Output the [x, y] coordinate of the center of the cell containing the given text.  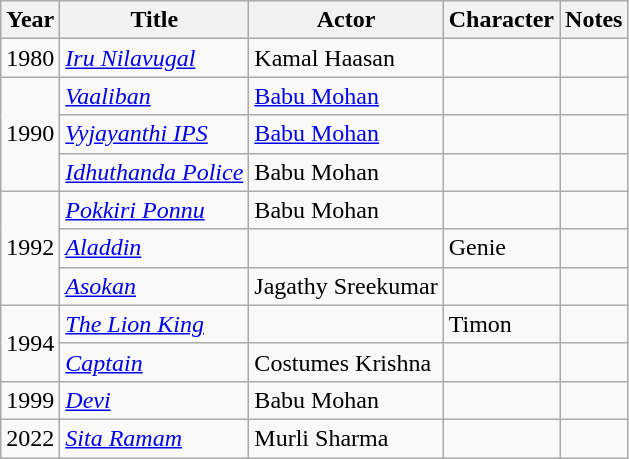
Iru Nilavugal [154, 58]
Title [154, 20]
Actor [346, 20]
Timon [501, 324]
Notes [594, 20]
Devi [154, 400]
Jagathy Sreekumar [346, 286]
The Lion King [154, 324]
2022 [30, 438]
Idhuthanda Police [154, 172]
Vyjayanthi IPS [154, 134]
Costumes Krishna [346, 362]
1999 [30, 400]
1990 [30, 134]
1980 [30, 58]
1992 [30, 248]
Pokkiri Ponnu [154, 210]
Character [501, 20]
Captain [154, 362]
Murli Sharma [346, 438]
Asokan [154, 286]
Sita Ramam [154, 438]
Kamal Haasan [346, 58]
Aladdin [154, 248]
Year [30, 20]
Genie [501, 248]
Vaaliban [154, 96]
1994 [30, 343]
